Provide the (X, Y) coordinate of the cell's center where the given text is located.  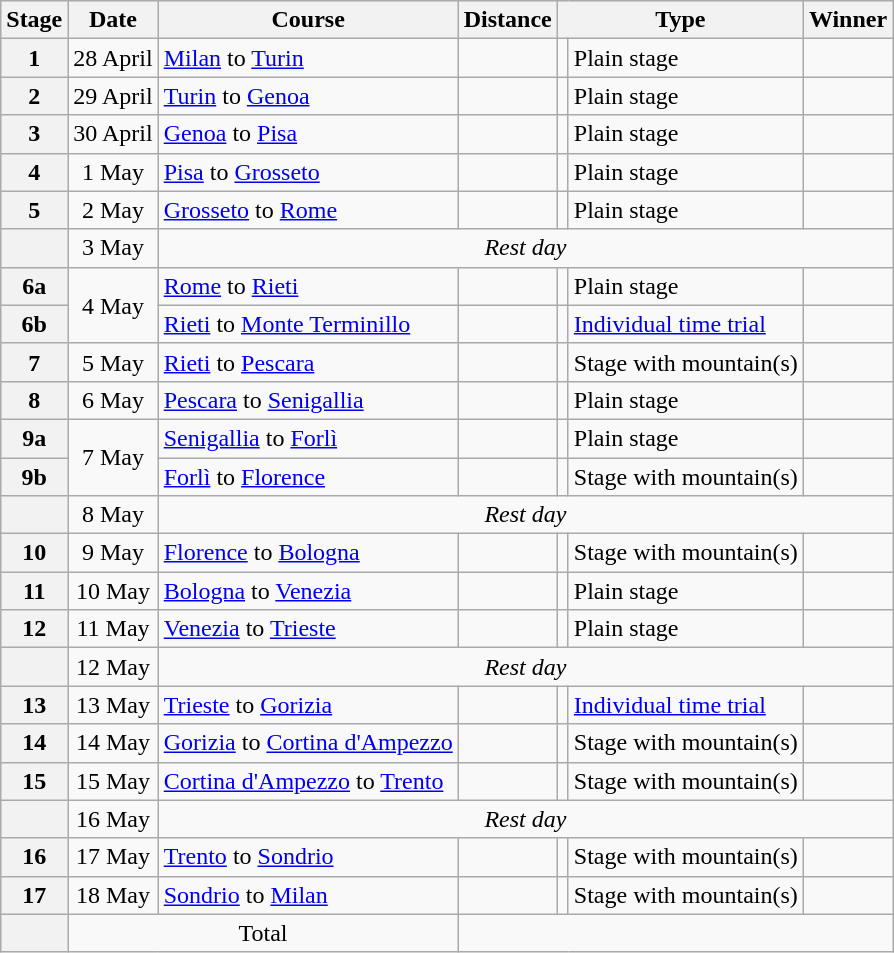
2 May (113, 210)
Type (680, 20)
Venezia to Trieste (308, 629)
30 April (113, 134)
Bologna to Venezia (308, 591)
5 (34, 210)
13 May (113, 705)
14 (34, 743)
17 May (113, 857)
15 (34, 781)
Genoa to Pisa (308, 134)
4 May (113, 305)
Gorizia to Cortina d'Ampezzo (308, 743)
17 (34, 895)
Total (263, 933)
Grosseto to Rome (308, 210)
1 (34, 58)
Date (113, 20)
Rieti to Pescara (308, 362)
14 May (113, 743)
9a (34, 438)
3 (34, 134)
6a (34, 286)
15 May (113, 781)
11 May (113, 629)
Trieste to Gorizia (308, 705)
Pisa to Grosseto (308, 172)
9b (34, 477)
3 May (113, 248)
16 May (113, 819)
Senigallia to Forlì (308, 438)
11 (34, 591)
7 (34, 362)
Milan to Turin (308, 58)
4 (34, 172)
7 May (113, 457)
6b (34, 324)
2 (34, 96)
10 (34, 553)
29 April (113, 96)
Course (308, 20)
18 May (113, 895)
Pescara to Senigallia (308, 400)
10 May (113, 591)
Winner (848, 20)
5 May (113, 362)
Turin to Genoa (308, 96)
8 May (113, 515)
28 April (113, 58)
1 May (113, 172)
Rieti to Monte Terminillo (308, 324)
Florence to Bologna (308, 553)
9 May (113, 553)
12 May (113, 667)
8 (34, 400)
12 (34, 629)
Stage (34, 20)
Cortina d'Ampezzo to Trento (308, 781)
Trento to Sondrio (308, 857)
Rome to Rieti (308, 286)
Sondrio to Milan (308, 895)
13 (34, 705)
Distance (508, 20)
6 May (113, 400)
16 (34, 857)
Forlì to Florence (308, 477)
